Provide the [x, y] coordinate of the cell's center where the given text is located.  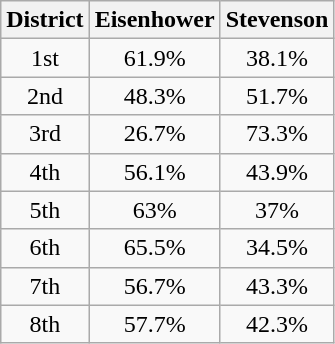
34.5% [277, 248]
3rd [45, 134]
65.5% [154, 248]
2nd [45, 96]
6th [45, 248]
1st [45, 58]
8th [45, 324]
5th [45, 210]
37% [277, 210]
61.9% [154, 58]
63% [154, 210]
42.3% [277, 324]
56.7% [154, 286]
56.1% [154, 172]
43.9% [277, 172]
43.3% [277, 286]
51.7% [277, 96]
4th [45, 172]
26.7% [154, 134]
Stevenson [277, 20]
District [45, 20]
38.1% [277, 58]
48.3% [154, 96]
7th [45, 286]
Eisenhower [154, 20]
57.7% [154, 324]
73.3% [277, 134]
